Detect which cell encompasses the target text, then output its [x, y] center coordinate. 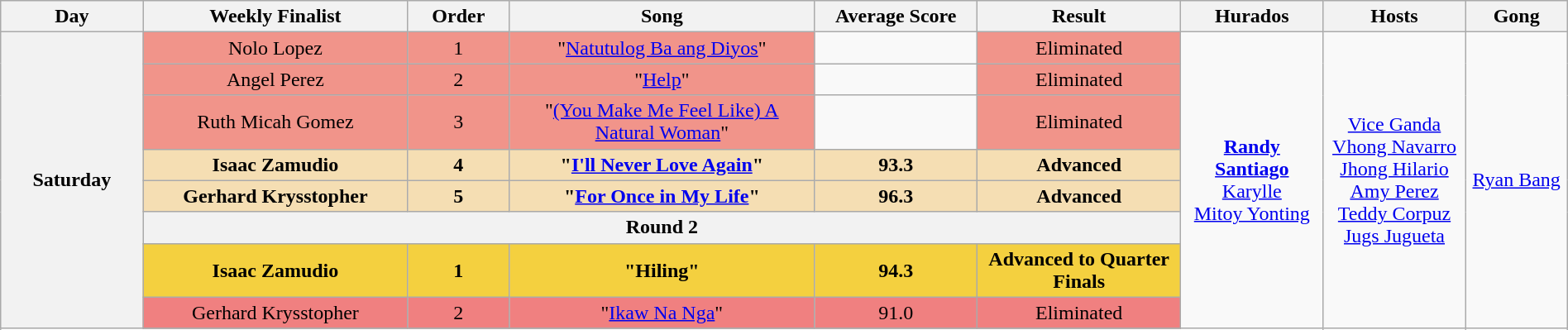
Weekly Finalist [275, 17]
Ruth Micah Gomez [275, 122]
"(You Make Me Feel Like) A Natural Woman" [662, 122]
Ryan Bang [1517, 180]
Song [662, 17]
Gong [1517, 17]
Order [458, 17]
Vice Ganda Vhong NavarroJhong HilarioAmy PerezTeddy CorpuzJugs Jugueta [1394, 180]
Hurados [1252, 17]
"Natutulog Ba ang Diyos" [662, 48]
96.3 [896, 196]
"Ikaw Na Nga" [662, 313]
Hosts [1394, 17]
93.3 [896, 165]
"I'll Never Love Again" [662, 165]
Result [1079, 17]
"Hiling" [662, 270]
91.0 [896, 313]
4 [458, 165]
Randy Santiago Karylle Mitoy Yonting [1252, 180]
Saturday [72, 180]
Advanced to Quarter Finals [1079, 270]
"Help" [662, 79]
Nolo Lopez [275, 48]
Round 2 [662, 227]
94.3 [896, 270]
5 [458, 196]
Angel Perez [275, 79]
Day [72, 17]
3 [458, 122]
"For Once in My Life" [662, 196]
Average Score [896, 17]
